Capture the cell that displays the provided text and extract its (X, Y) central coordinate. 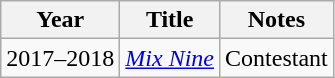
Notes (277, 20)
Title (170, 20)
Mix Nine (170, 58)
Year (60, 20)
Contestant (277, 58)
2017–2018 (60, 58)
